Identify which cell holds the provided text, then report its [X, Y] central coordinate. 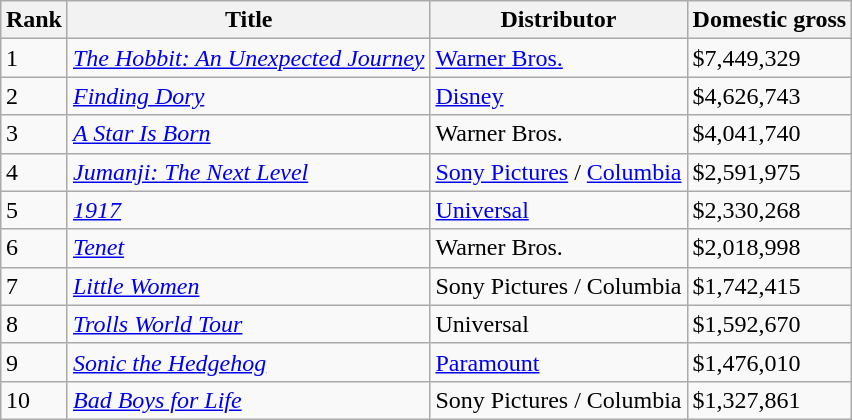
8 [34, 324]
4 [34, 172]
Finding Dory [248, 96]
1 [34, 58]
$2,018,998 [770, 248]
Disney [558, 96]
$2,330,268 [770, 210]
Paramount [558, 362]
Domestic gross [770, 20]
$1,476,010 [770, 362]
2 [34, 96]
1917 [248, 210]
$1,592,670 [770, 324]
Rank [34, 20]
Trolls World Tour [248, 324]
$1,742,415 [770, 286]
$4,626,743 [770, 96]
Tenet [248, 248]
Bad Boys for Life [248, 400]
Distributor [558, 20]
$2,591,975 [770, 172]
$1,327,861 [770, 400]
Title [248, 20]
$7,449,329 [770, 58]
Sonic the Hedgehog [248, 362]
3 [34, 134]
9 [34, 362]
A Star Is Born [248, 134]
The Hobbit: An Unexpected Journey [248, 58]
$4,041,740 [770, 134]
5 [34, 210]
7 [34, 286]
Jumanji: The Next Level [248, 172]
6 [34, 248]
10 [34, 400]
Little Women [248, 286]
